From the cell containing the given text, extract its center point as [X, Y] coordinate. 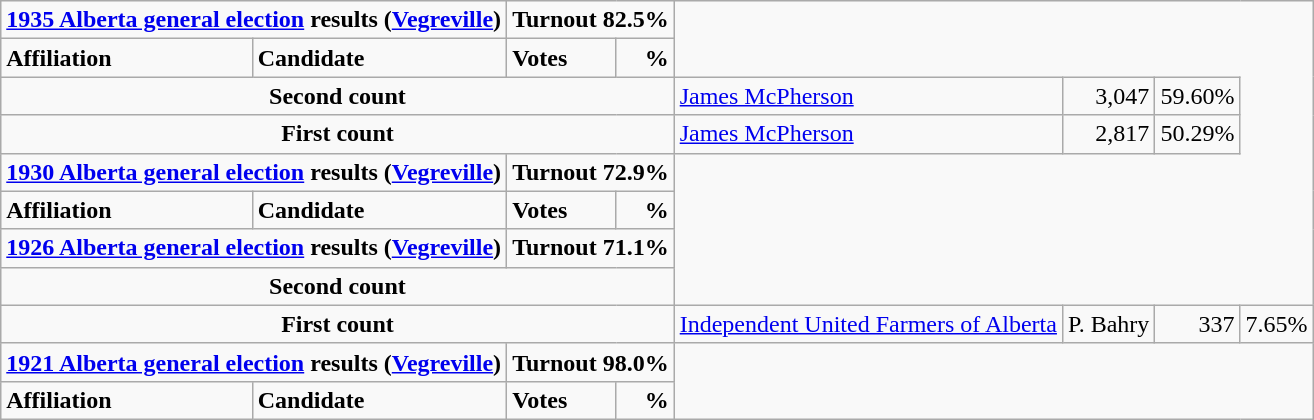
7.65% [1276, 324]
2,817 [1108, 134]
1935 Alberta general election results (Vegreville) [254, 20]
59.60% [1198, 96]
P. Bahry [1108, 324]
1921 Alberta general election results (Vegreville) [254, 362]
1930 Alberta general election results (Vegreville) [254, 172]
Turnout 82.5% [591, 20]
50.29% [1198, 134]
Turnout 71.1% [591, 248]
Turnout 72.9% [591, 172]
1926 Alberta general election results (Vegreville) [254, 248]
Turnout 98.0% [591, 362]
Independent United Farmers of Alberta [868, 324]
3,047 [1108, 96]
337 [1198, 324]
